Find where the given text appears and provide that cell's center as (X, Y) coordinate. 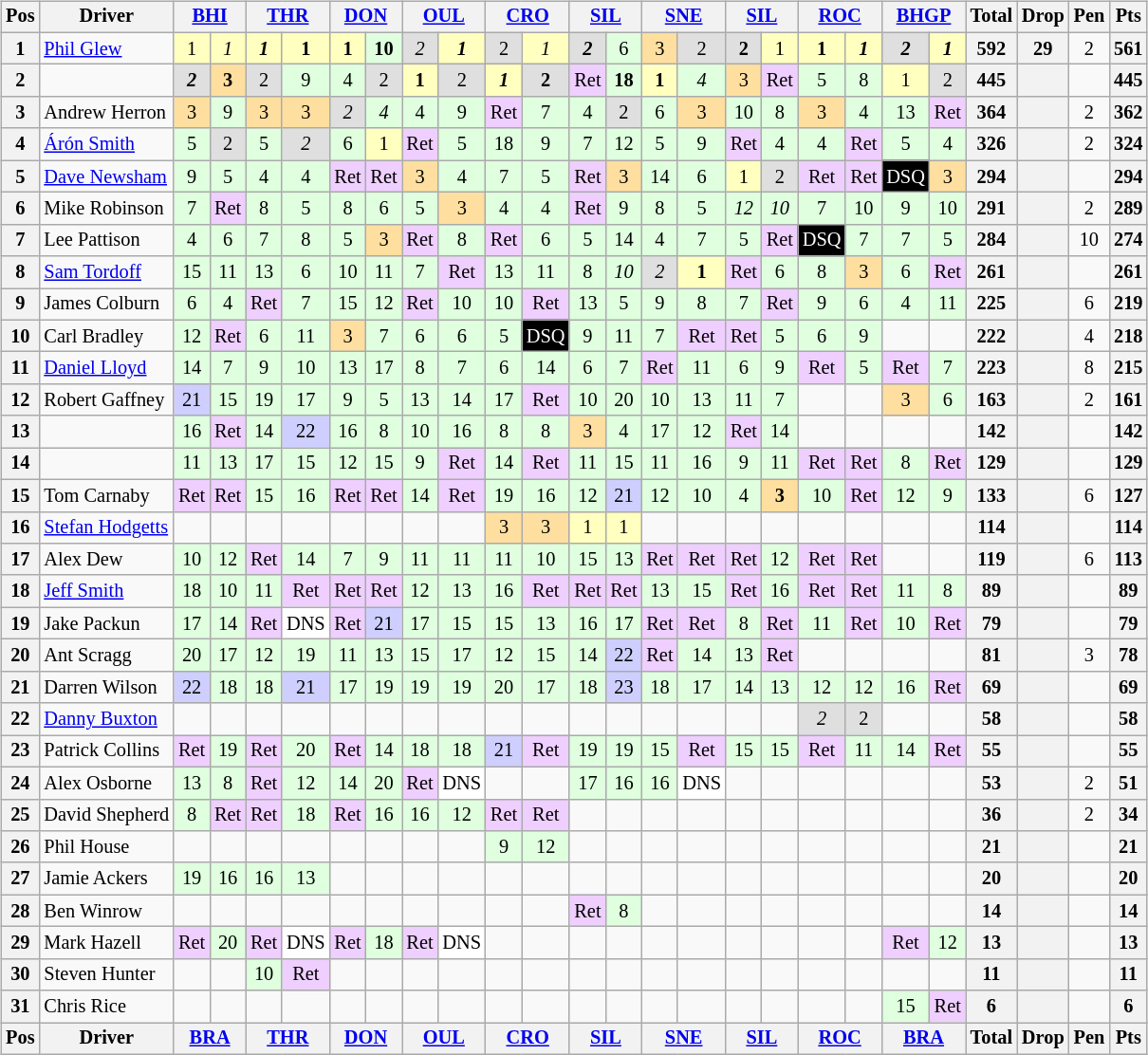
289 (1128, 209)
David Shepherd (106, 815)
Chris Rice (106, 1007)
Darren Wilson (106, 687)
BHI (210, 17)
561 (1128, 48)
51 (1128, 783)
Phil House (106, 847)
133 (991, 495)
Carl Bradley (106, 336)
Jeff Smith (106, 591)
Danny Buxton (106, 719)
Tom Carnaby (106, 495)
291 (991, 209)
27 (20, 879)
Daniel Lloyd (106, 368)
Alex Dew (106, 560)
362 (1128, 113)
215 (1128, 368)
78 (1128, 656)
Jamie Ackers (106, 879)
James Colburn (106, 305)
113 (1128, 560)
Mark Hazell (106, 943)
Dave Newsham (106, 176)
53 (991, 783)
Phil Glew (106, 48)
284 (991, 240)
364 (991, 113)
218 (1128, 336)
Robert Gaffney (106, 400)
Steven Hunter (106, 974)
Ben Winrow (106, 911)
Ant Scragg (106, 656)
Jake Packun (106, 623)
Stefan Hodgetts (106, 527)
81 (991, 656)
119 (991, 560)
24 (20, 783)
Andrew Herron (106, 113)
163 (991, 400)
161 (1128, 400)
Alex Osborne (106, 783)
274 (1128, 240)
36 (991, 815)
28 (20, 911)
592 (991, 48)
25 (20, 815)
127 (1128, 495)
Árón Smith (106, 144)
34 (1128, 815)
BHGP (923, 17)
326 (991, 144)
30 (20, 974)
31 (20, 1007)
Sam Tordoff (106, 272)
222 (991, 336)
26 (20, 847)
Lee Pattison (106, 240)
219 (1128, 305)
324 (1128, 144)
Mike Robinson (106, 209)
225 (991, 305)
Patrick Collins (106, 751)
223 (991, 368)
